Find where the given text appears and provide that cell's center as (x, y) coordinate. 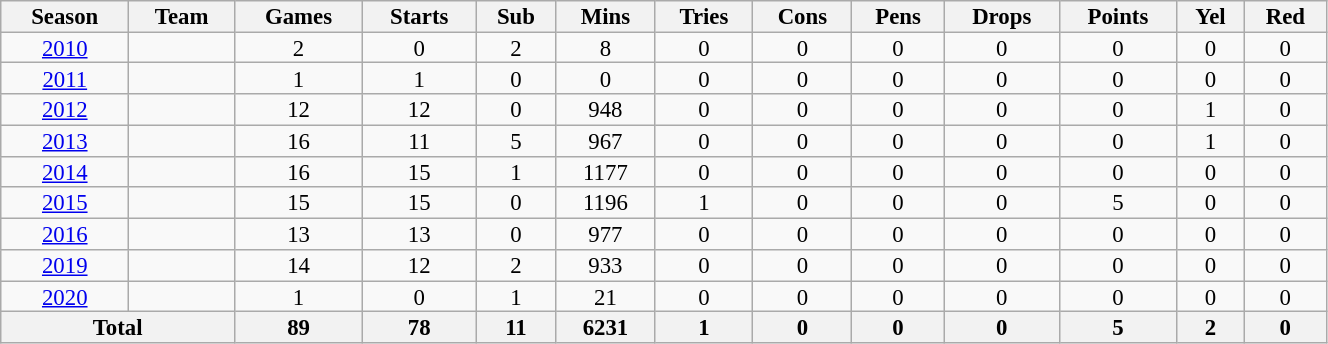
Sub (516, 16)
2015 (65, 204)
2013 (65, 140)
2016 (65, 234)
Tries (704, 16)
Starts (420, 16)
Pens (898, 16)
1196 (606, 204)
2010 (65, 48)
967 (606, 140)
2011 (65, 78)
933 (606, 266)
Points (1118, 16)
Games (299, 16)
8 (606, 48)
2014 (65, 172)
2020 (65, 296)
89 (299, 328)
6231 (606, 328)
Mins (606, 16)
78 (420, 328)
2019 (65, 266)
21 (606, 296)
948 (606, 110)
Red (1285, 16)
Cons (802, 16)
Drops (1002, 16)
Yel (1211, 16)
1177 (606, 172)
14 (299, 266)
Season (65, 16)
Team (182, 16)
2012 (65, 110)
Total (118, 328)
977 (606, 234)
